Capture the cell that displays the provided text and extract its [X, Y] central coordinate. 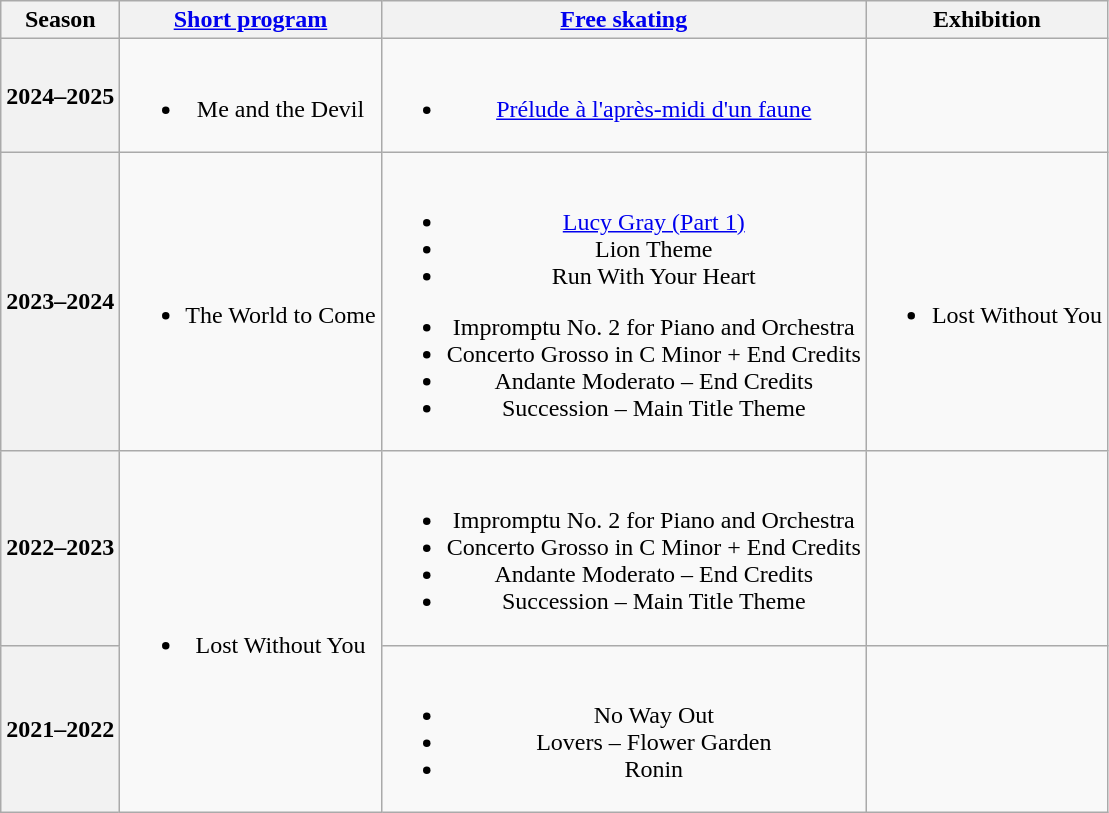
Free skating [624, 20]
Season [60, 20]
Impromptu No. 2 for Piano and OrchestraConcerto Grosso in C Minor + End CreditsAndante Moderato – End CreditsSuccession – Main Title Theme [624, 548]
The World to Come [250, 302]
No Way OutLovers – Flower Garden Ronin [624, 728]
2021–2022 [60, 728]
2022–2023 [60, 548]
Prélude à l'après-midi d'un faune [624, 96]
Me and the Devil [250, 96]
Short program [250, 20]
Exhibition [986, 20]
2024–2025 [60, 96]
2023–2024 [60, 302]
